Provide the [x, y] coordinate of the cell's center where the given text is located.  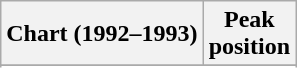
Peakposition [249, 34]
Chart (1992–1993) [102, 34]
